From the cell containing the given text, extract its center point as [x, y] coordinate. 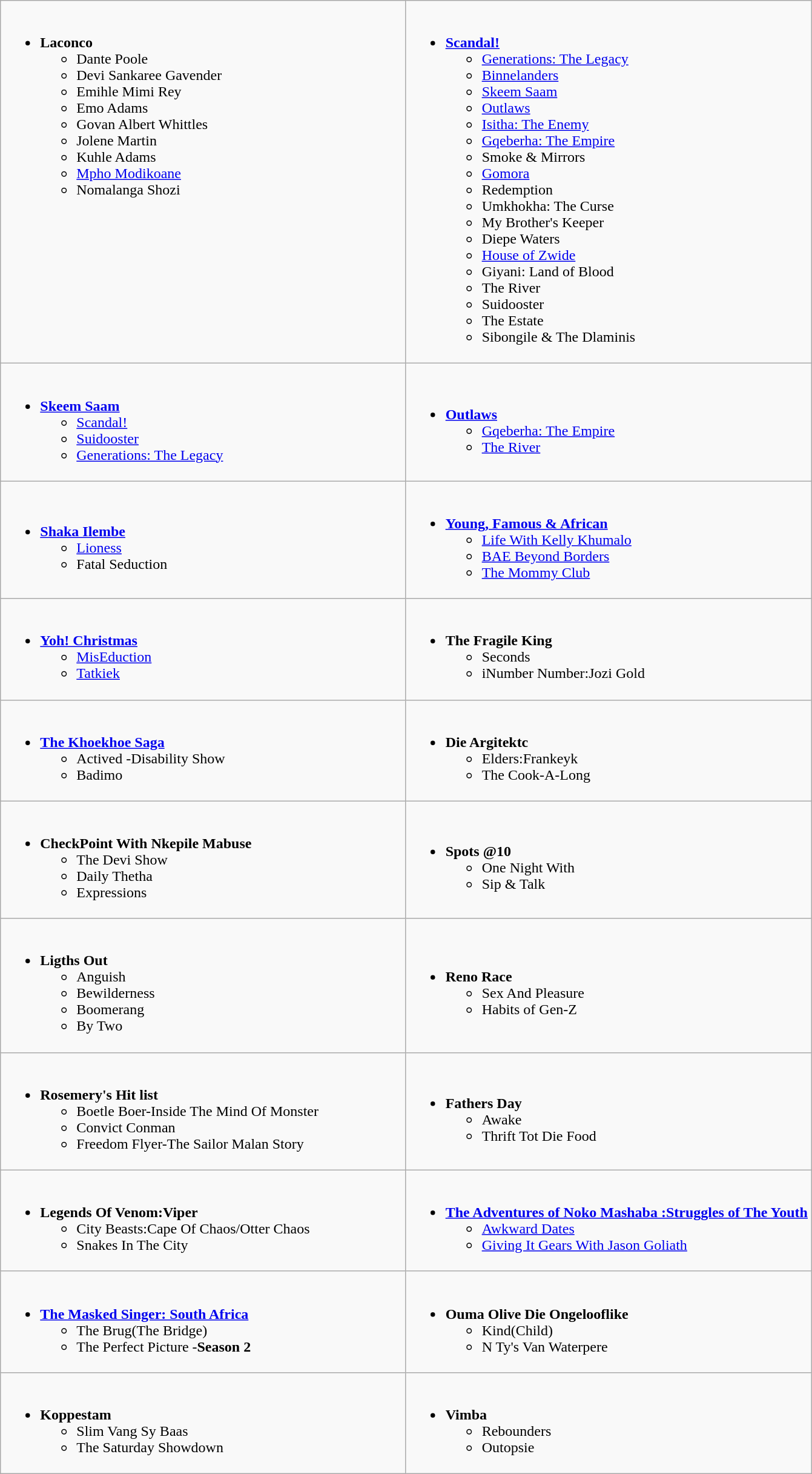
OutlawsGqeberha: The EmpireThe River [608, 422]
Ligths OutAnguishBewildernessBoomerangBy Two [203, 985]
Ouma Olive Die OngelooflikeKind(Child)N Ty's Van Waterpere [608, 1322]
The Khoekhoe SagaActived -Disability ShowBadimo [203, 750]
The Adventures of Noko Mashaba :Struggles of The YouthAwkward DatesGiving It Gears With Jason Goliath [608, 1220]
Die ArgitektcElders:FrankeykThe Cook-A-Long [608, 750]
Legends Of Venom:ViperCity Beasts:Cape Of Chaos/Otter ChaosSnakes In The City [203, 1220]
Fathers DayAwakeThrift Tot Die Food [608, 1111]
The Fragile KingSecondsiNumber Number:Jozi Gold [608, 649]
VimbaReboundersOutopsie [608, 1423]
Spots @10 One Night WithSip & Talk [608, 860]
CheckPoint With Nkepile MabuseThe Devi ShowDaily ThethaExpressions [203, 860]
Skeem SaamScandal!SuidoosterGenerations: The Legacy [203, 422]
LaconcoDante PooleDevi Sankaree GavenderEmihle Mimi ReyEmo AdamsGovan Albert WhittlesJolene MartinKuhle AdamsMpho ModikoaneNomalanga Shozi [203, 182]
The Masked Singer: South AfricaThe Brug(The Bridge)The Perfect Picture -Season 2 [203, 1322]
KoppestamSlim Vang Sy BaasThe Saturday Showdown [203, 1423]
Young, Famous & AfricanLife With Kelly KhumaloBAE Beyond BordersThe Mommy Club [608, 540]
Reno RaceSex And PleasureHabits of Gen-Z [608, 985]
Shaka IlembeLionessFatal Seduction [203, 540]
Rosemery's Hit list Boetle Boer-Inside The Mind Of MonsterConvict ConmanFreedom Flyer-The Sailor Malan Story [203, 1111]
Yoh! ChristmasMisEductionTatkiek [203, 649]
